Identify which cell holds the provided text, then report its (X, Y) central coordinate. 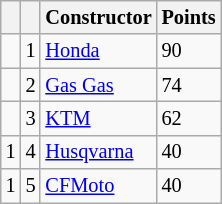
KTM (98, 118)
62 (189, 118)
5 (31, 186)
Husqvarna (98, 152)
Constructor (98, 17)
Gas Gas (98, 85)
Points (189, 17)
4 (31, 152)
Honda (98, 51)
2 (31, 85)
74 (189, 85)
90 (189, 51)
3 (31, 118)
CFMoto (98, 186)
